Determine the [X, Y] coordinate at the center of the cell enclosing the given text.  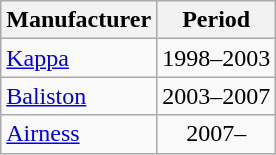
Kappa [79, 58]
Airness [79, 134]
2003–2007 [216, 96]
1998–2003 [216, 58]
Baliston [79, 96]
Manufacturer [79, 20]
2007– [216, 134]
Period [216, 20]
